Determine the [X, Y] coordinate at the center of the cell enclosing the given text.  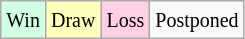
Draw [72, 20]
Win [24, 20]
Loss [126, 20]
Postponed [197, 20]
